Locate the cell with the specified text and output its (X, Y) center coordinate. 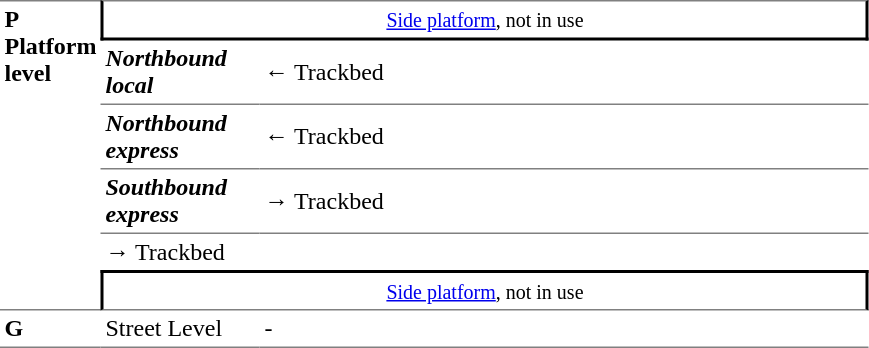
Street Level (180, 329)
PPlatform level (50, 155)
Southbound express (180, 202)
- (564, 329)
Northbound local (180, 72)
Northbound express (180, 137)
G (50, 329)
